Find where the given text appears and provide that cell's center as [X, Y] coordinate. 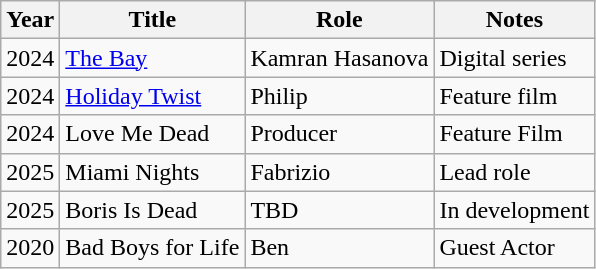
Love Me Dead [152, 134]
Notes [514, 20]
Kamran Hasanova [340, 58]
TBD [340, 210]
2020 [30, 248]
Bad Boys for Life [152, 248]
In development [514, 210]
Fabrizio [340, 172]
Feature film [514, 96]
Guest Actor [514, 248]
Producer [340, 134]
Holiday Twist [152, 96]
Ben [340, 248]
Year [30, 20]
The Bay [152, 58]
Digital series [514, 58]
Lead role [514, 172]
Boris Is Dead [152, 210]
Philip [340, 96]
Title [152, 20]
Miami Nights [152, 172]
Role [340, 20]
Feature Film [514, 134]
